Return (x, y) of the center of cell containing provided text 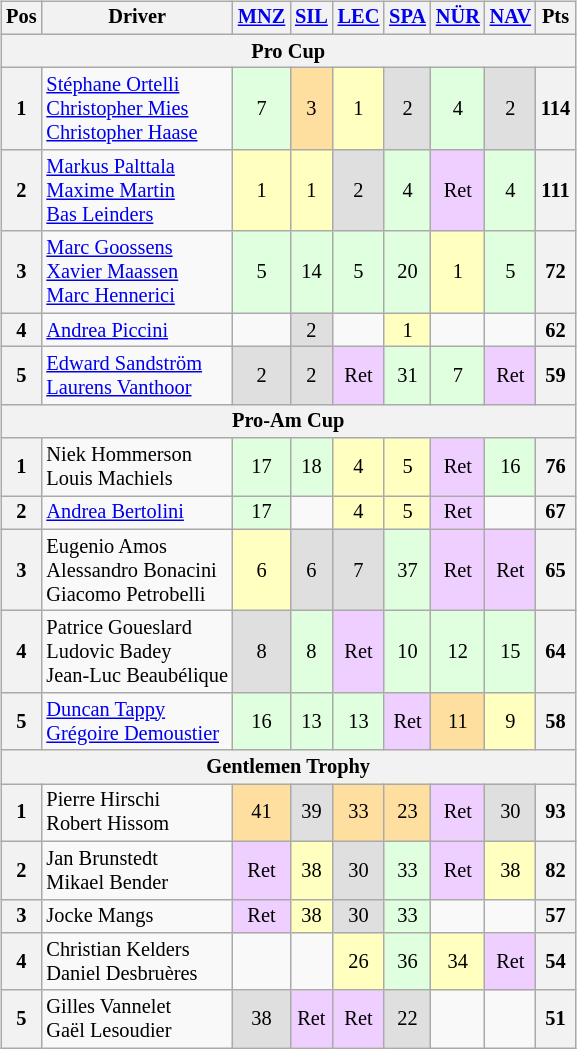
15 (510, 652)
Pos (21, 18)
NAV (510, 18)
Markus Palttala Maxime Martin Bas Leinders (136, 191)
93 (556, 813)
41 (262, 813)
82 (556, 870)
64 (556, 652)
54 (556, 962)
51 (556, 1019)
Gentlemen Trophy (288, 767)
MNZ (262, 18)
Andrea Piccini (136, 330)
SIL (312, 18)
Stéphane Ortelli Christopher Mies Christopher Haase (136, 109)
57 (556, 916)
67 (556, 513)
Pro-Am Cup (288, 421)
39 (312, 813)
26 (359, 962)
58 (556, 722)
Duncan Tappy Grégoire Demoustier (136, 722)
31 (408, 376)
Gilles Vannelet Gaël Lesoudier (136, 1019)
23 (408, 813)
10 (408, 652)
Marc Goossens Xavier Maassen Marc Hennerici (136, 272)
62 (556, 330)
Christian Kelders Daniel Desbruères (136, 962)
22 (408, 1019)
72 (556, 272)
Eugenio Amos Alessandro Bonacini Giacomo Petrobelli (136, 570)
Patrice Goueslard Ludovic Badey Jean-Luc Beaubélique (136, 652)
Pierre Hirschi Robert Hissom (136, 813)
111 (556, 191)
Pro Cup (288, 51)
76 (556, 467)
Edward Sandström Laurens Vanthoor (136, 376)
114 (556, 109)
LEC (359, 18)
Andrea Bertolini (136, 513)
Jan Brunstedt Mikael Bender (136, 870)
59 (556, 376)
20 (408, 272)
NÜR (458, 18)
18 (312, 467)
Driver (136, 18)
Jocke Mangs (136, 916)
9 (510, 722)
Pts (556, 18)
Niek Hommerson Louis Machiels (136, 467)
12 (458, 652)
65 (556, 570)
11 (458, 722)
14 (312, 272)
SPA (408, 18)
36 (408, 962)
34 (458, 962)
37 (408, 570)
